Scan for the cell matching the given text and deliver its [X, Y] coordinate at center. 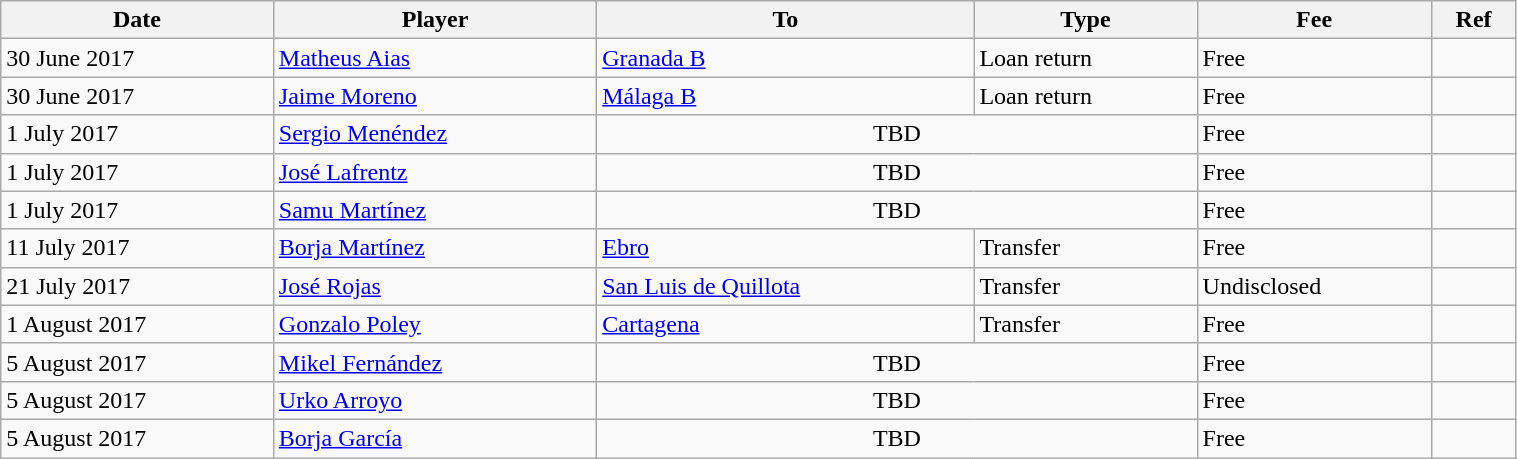
Type [1086, 20]
Mikel Fernández [434, 362]
Borja García [434, 438]
Sergio Menéndez [434, 134]
21 July 2017 [138, 286]
Ebro [786, 248]
Gonzalo Poley [434, 324]
Jaime Moreno [434, 96]
Cartagena [786, 324]
Undisclosed [1314, 286]
José Lafrentz [434, 172]
Player [434, 20]
San Luis de Quillota [786, 286]
To [786, 20]
Granada B [786, 58]
Ref [1474, 20]
Matheus Aias [434, 58]
Samu Martínez [434, 210]
Date [138, 20]
11 July 2017 [138, 248]
José Rojas [434, 286]
1 August 2017 [138, 324]
Urko Arroyo [434, 400]
Fee [1314, 20]
Borja Martínez [434, 248]
Málaga B [786, 96]
